From the cell containing the given text, extract its center point as (X, Y) coordinate. 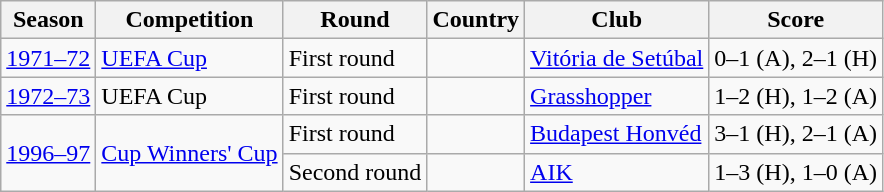
3–1 (H), 2–1 (A) (796, 134)
Cup Winners' Cup (190, 153)
1971–72 (48, 58)
Competition (190, 20)
Club (617, 20)
Season (48, 20)
Budapest Honvéd (617, 134)
1996–97 (48, 153)
Second round (355, 172)
Country (476, 20)
Round (355, 20)
1–3 (H), 1–0 (A) (796, 172)
0–1 (A), 2–1 (H) (796, 58)
1–2 (H), 1–2 (A) (796, 96)
Vitória de Setúbal (617, 58)
Grasshopper (617, 96)
Score (796, 20)
AIK (617, 172)
1972–73 (48, 96)
